Search for the cell housing the specified text and yield its (x, y) center coordinate. 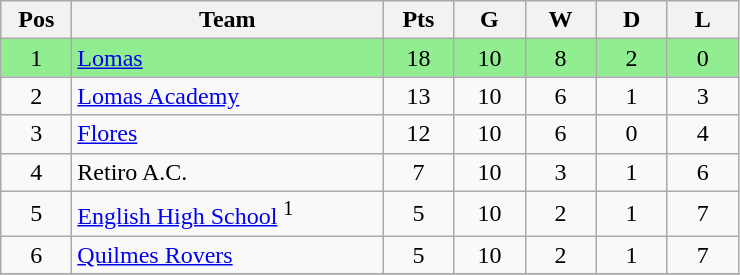
Retiro A.C. (228, 172)
Lomas (228, 58)
D (632, 20)
L (702, 20)
G (490, 20)
18 (418, 58)
12 (418, 134)
English High School 1 (228, 214)
8 (560, 58)
W (560, 20)
Flores (228, 134)
Pts (418, 20)
Pos (36, 20)
Lomas Academy (228, 96)
Team (228, 20)
Quilmes Rovers (228, 255)
13 (418, 96)
